Detect which cell encompasses the target text, then output its [X, Y] center coordinate. 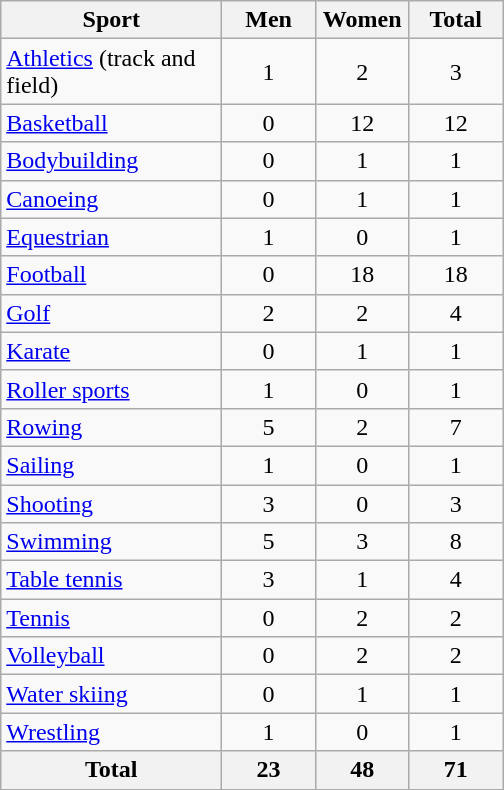
Basketball [112, 123]
Sailing [112, 465]
71 [456, 770]
Athletics (track and field) [112, 72]
Volleyball [112, 656]
Water skiing [112, 694]
Canoeing [112, 199]
Rowing [112, 427]
Bodybuilding [112, 161]
Table tennis [112, 580]
23 [269, 770]
Shooting [112, 503]
Wrestling [112, 732]
Roller sports [112, 389]
Golf [112, 313]
7 [456, 427]
Football [112, 275]
Tennis [112, 618]
Equestrian [112, 237]
8 [456, 542]
Men [269, 20]
Sport [112, 20]
Women [362, 20]
48 [362, 770]
Karate [112, 351]
Swimming [112, 542]
